Identify which cell holds the provided text, then report its [X, Y] central coordinate. 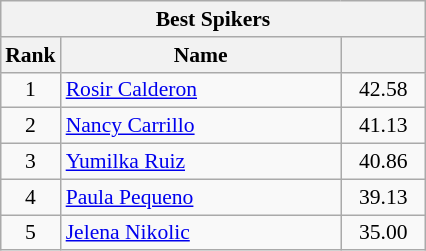
Rosir Calderon [201, 90]
41.13 [384, 126]
Rank [30, 54]
Yumilka Ruiz [201, 161]
42.58 [384, 90]
1 [30, 90]
3 [30, 161]
40.86 [384, 161]
5 [30, 232]
2 [30, 126]
Nancy Carrillo [201, 126]
Best Spikers [213, 19]
4 [30, 197]
Paula Pequeno [201, 197]
Name [201, 54]
35.00 [384, 232]
39.13 [384, 197]
Jelena Nikolic [201, 232]
